Pinpoint the cell where the given text exists, returning its [x, y] midpoint coordinate. 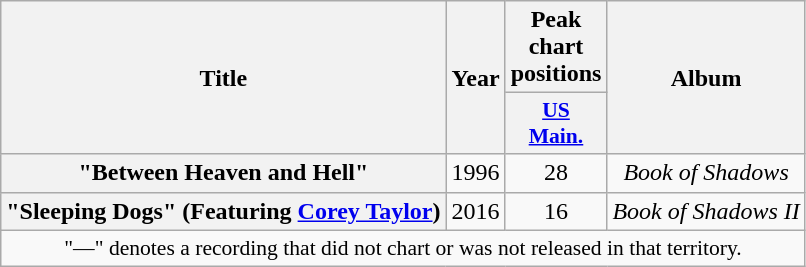
28 [556, 173]
USMain. [556, 124]
Book of Shadows II [706, 211]
"Between Heaven and Hell" [224, 173]
Year [476, 78]
Book of Shadows [706, 173]
"—" denotes a recording that did not chart or was not released in that territory. [403, 248]
1996 [476, 173]
Album [706, 78]
"Sleeping Dogs" (Featuring Corey Taylor) [224, 211]
Peak chart positions [556, 47]
Title [224, 78]
2016 [476, 211]
16 [556, 211]
